Detect which cell encompasses the target text, then output its (x, y) center coordinate. 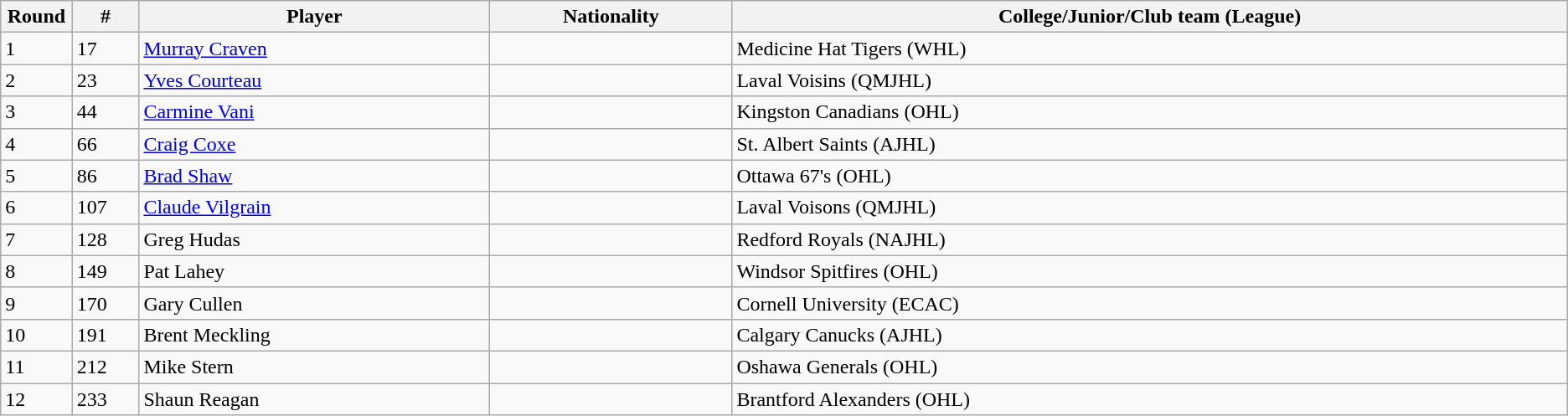
Kingston Canadians (OHL) (1149, 112)
Windsor Spitfires (OHL) (1149, 271)
10 (37, 335)
Cornell University (ECAC) (1149, 303)
149 (106, 271)
Craig Coxe (315, 144)
12 (37, 399)
9 (37, 303)
# (106, 17)
Nationality (611, 17)
8 (37, 271)
Claude Vilgrain (315, 208)
Gary Cullen (315, 303)
170 (106, 303)
23 (106, 80)
Laval Voisins (QMJHL) (1149, 80)
Laval Voisons (QMJHL) (1149, 208)
Calgary Canucks (AJHL) (1149, 335)
Greg Hudas (315, 239)
212 (106, 367)
Mike Stern (315, 367)
Brad Shaw (315, 176)
Player (315, 17)
Yves Courteau (315, 80)
Medicine Hat Tigers (WHL) (1149, 49)
6 (37, 208)
11 (37, 367)
Brent Meckling (315, 335)
Redford Royals (NAJHL) (1149, 239)
4 (37, 144)
233 (106, 399)
Ottawa 67's (OHL) (1149, 176)
Oshawa Generals (OHL) (1149, 367)
5 (37, 176)
2 (37, 80)
Brantford Alexanders (OHL) (1149, 399)
3 (37, 112)
44 (106, 112)
191 (106, 335)
Shaun Reagan (315, 399)
Murray Craven (315, 49)
St. Albert Saints (AJHL) (1149, 144)
7 (37, 239)
107 (106, 208)
128 (106, 239)
Pat Lahey (315, 271)
66 (106, 144)
17 (106, 49)
College/Junior/Club team (League) (1149, 17)
Carmine Vani (315, 112)
86 (106, 176)
1 (37, 49)
Round (37, 17)
